Output the [x, y] coordinate of the center of the cell containing the given text.  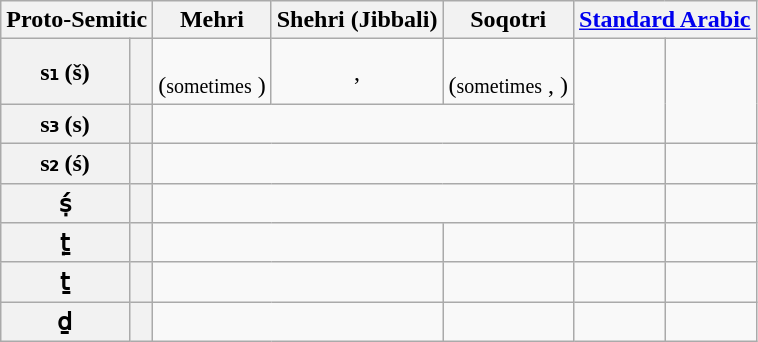
, [357, 72]
Proto-Semitic [77, 20]
Standard Arabic [665, 20]
s₂ (ś) [65, 163]
(sometimes , ) [508, 72]
ṣ́ [65, 203]
s₃ (s) [65, 124]
Soqotri [508, 20]
Shehri (Jibbali) [357, 20]
s₁ (š) [65, 72]
(sometimes ) [212, 72]
Mehri [212, 20]
ṯ [65, 282]
ṯ̣ [65, 243]
ḏ [65, 322]
